Provide the (X, Y) coordinate of the cell's center where the given text is located.  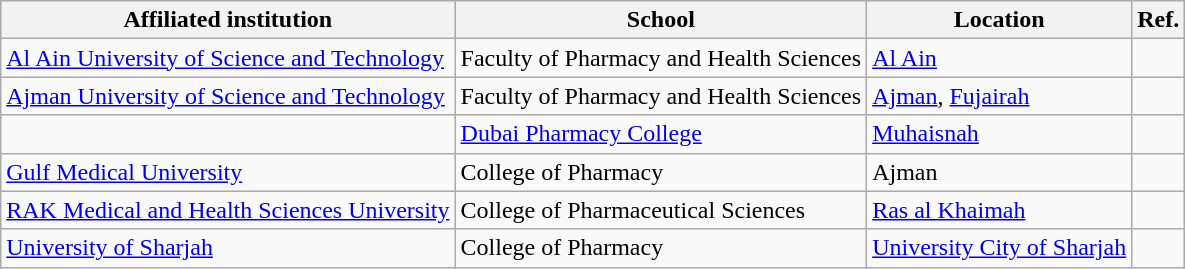
Location (1000, 20)
University City of Sharjah (1000, 248)
Al Ain (1000, 58)
Ras al Khaimah (1000, 210)
Gulf Medical University (228, 172)
RAK Medical and Health Sciences University (228, 210)
Muhaisnah (1000, 134)
Ref. (1158, 20)
Ajman University of Science and Technology (228, 96)
College of Pharmaceutical Sciences (661, 210)
School (661, 20)
Affiliated institution (228, 20)
University of Sharjah (228, 248)
Al Ain University of Science and Technology (228, 58)
Dubai Pharmacy College (661, 134)
Ajman (1000, 172)
Ajman, Fujairah (1000, 96)
